Return the [x, y] coordinate for the center point of the cell that contains the specified text.  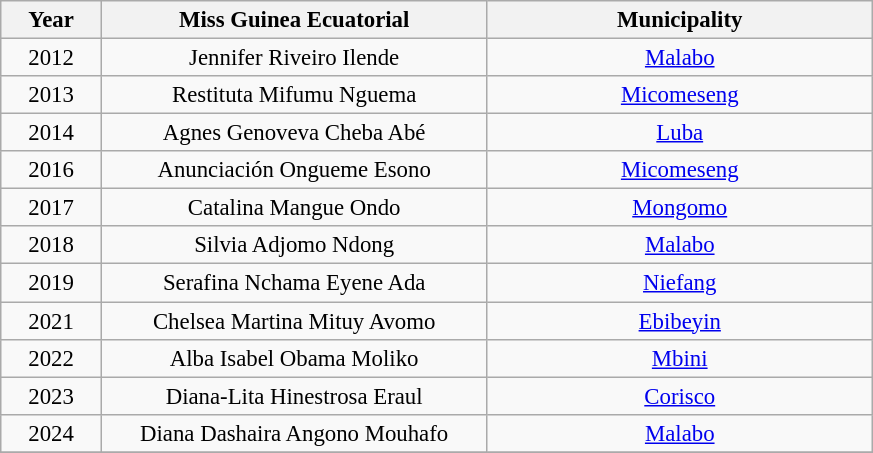
Luba [680, 133]
Diana-Lita Hinestrosa Eraul [294, 396]
Agnes Genoveva Cheba Abé [294, 133]
2017 [52, 208]
Miss Guinea Ecuatorial [294, 20]
Diana Dashaira Angono Mouhafo [294, 433]
Catalina Mangue Ondo [294, 208]
2014 [52, 133]
2021 [52, 321]
Restituta Mifumu Nguema [294, 95]
2018 [52, 245]
Silvia Adjomo Ndong [294, 245]
Niefang [680, 283]
2019 [52, 283]
Serafina Nchama Eyene Ada [294, 283]
2012 [52, 58]
2022 [52, 358]
Municipality [680, 20]
Corisco [680, 396]
Alba Isabel Obama Moliko [294, 358]
2013 [52, 95]
Chelsea Martina Mituy Avomo [294, 321]
Anunciación Ongueme Esono [294, 170]
Mongomo [680, 208]
2016 [52, 170]
2023 [52, 396]
Jennifer Riveiro Ilende [294, 58]
Year [52, 20]
Mbini [680, 358]
2024 [52, 433]
Ebibeyin [680, 321]
